Identify which cell holds the provided text, then report its (x, y) central coordinate. 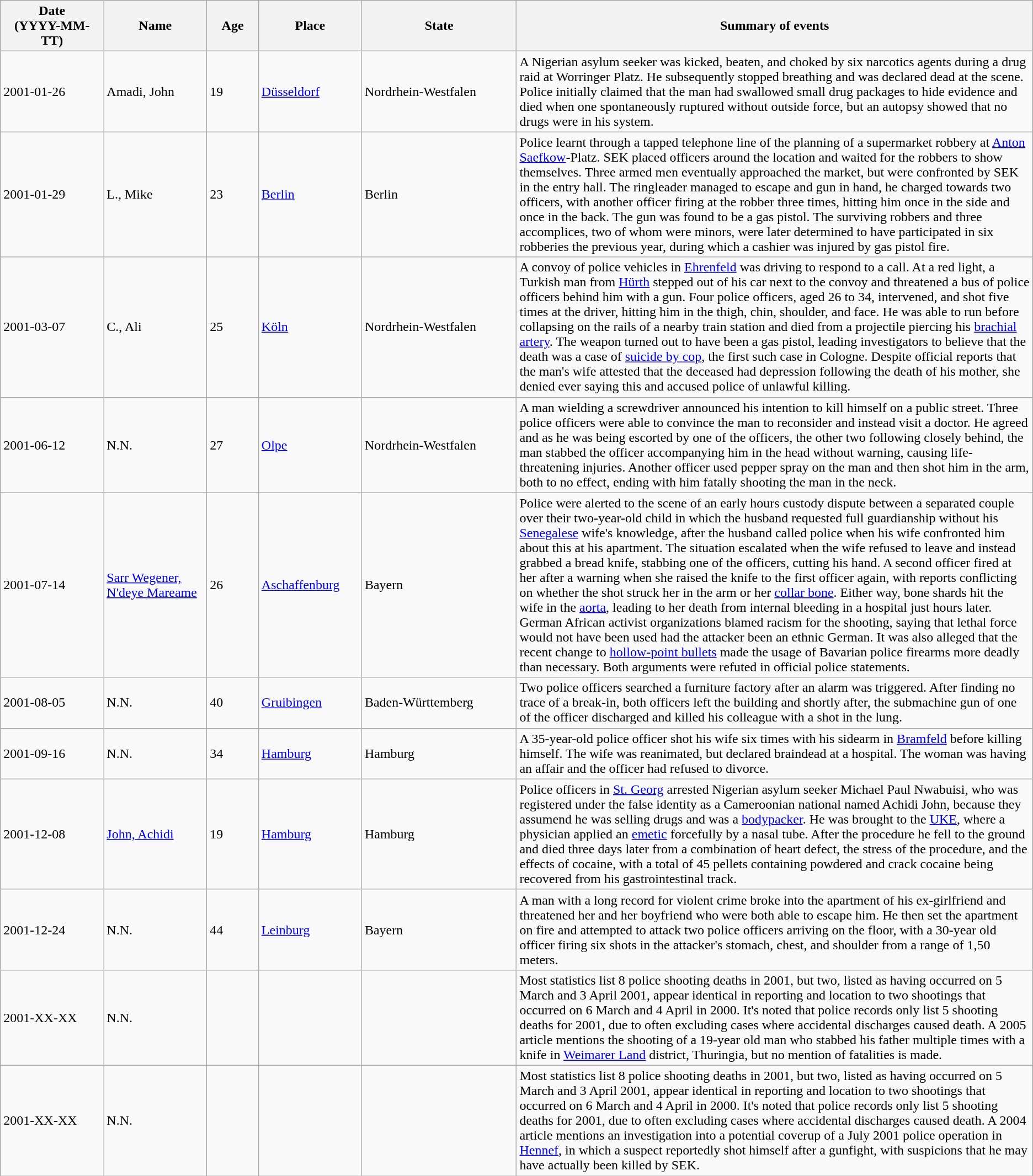
Leinburg (310, 929)
Olpe (310, 445)
44 (233, 929)
Aschaffenburg (310, 585)
Amadi, John (156, 92)
2001-09-16 (52, 753)
L., Mike (156, 194)
Sarr Wegener, N'deye Mareame (156, 585)
Summary of events (775, 26)
State (439, 26)
2001-07-14 (52, 585)
2001-03-07 (52, 327)
2001-08-05 (52, 703)
26 (233, 585)
25 (233, 327)
Name (156, 26)
2001-01-29 (52, 194)
2001-12-08 (52, 834)
John, Achidi (156, 834)
C., Ali (156, 327)
40 (233, 703)
2001-01-26 (52, 92)
Date(YYYY-MM-TT) (52, 26)
Place (310, 26)
Köln (310, 327)
2001-12-24 (52, 929)
27 (233, 445)
Baden-Württemberg (439, 703)
Age (233, 26)
34 (233, 753)
Düsseldorf (310, 92)
2001-06-12 (52, 445)
23 (233, 194)
Gruibingen (310, 703)
